Pinpoint the cell where the given text exists, returning its (x, y) midpoint coordinate. 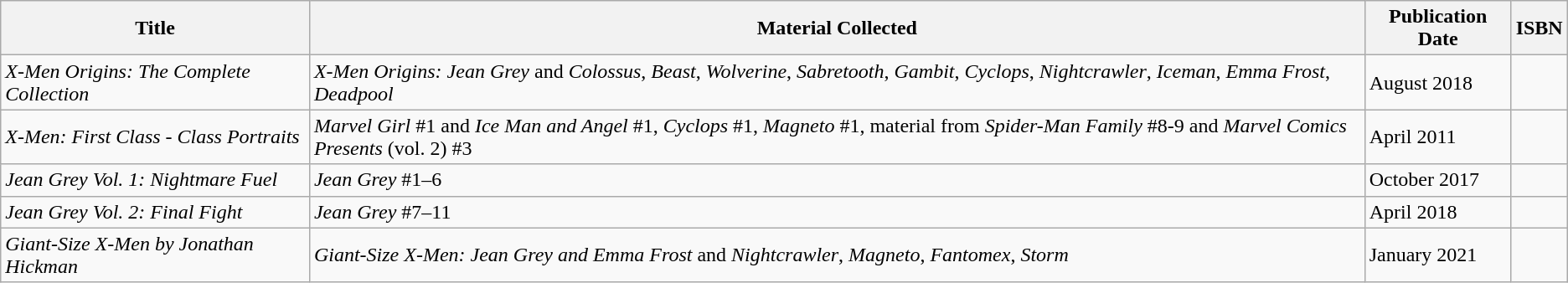
Jean Grey Vol. 1: Nightmare Fuel (156, 180)
X-Men Origins: Jean Grey and Colossus, Beast, Wolverine, Sabretooth, Gambit, Cyclops, Nightcrawler, Iceman, Emma Frost, Deadpool (837, 82)
X-Men: First Class - Class Portraits (156, 137)
Jean Grey #7–11 (837, 212)
Marvel Girl #1 and Ice Man and Angel #1, Cyclops #1, Magneto #1, material from Spider-Man Family #8-9 and Marvel Comics Presents (vol. 2) #3 (837, 137)
April 2018 (1437, 212)
Publication Date (1437, 28)
April 2011 (1437, 137)
X-Men Origins: The Complete Collection (156, 82)
Jean Grey #1–6 (837, 180)
ISBN (1540, 28)
January 2021 (1437, 255)
Giant-Size X-Men by Jonathan Hickman (156, 255)
August 2018 (1437, 82)
Title (156, 28)
Jean Grey Vol. 2: Final Fight (156, 212)
October 2017 (1437, 180)
Giant-Size X-Men: Jean Grey and Emma Frost and Nightcrawler, Magneto, Fantomex, Storm (837, 255)
Material Collected (837, 28)
